From the cell containing the given text, extract its center point as (X, Y) coordinate. 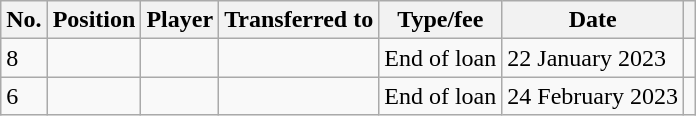
Position (94, 20)
No. (24, 20)
Type/fee (440, 20)
8 (24, 58)
Transferred to (299, 20)
Date (593, 20)
Player (180, 20)
24 February 2023 (593, 96)
6 (24, 96)
22 January 2023 (593, 58)
